Search for the cell housing the specified text and yield its [x, y] center coordinate. 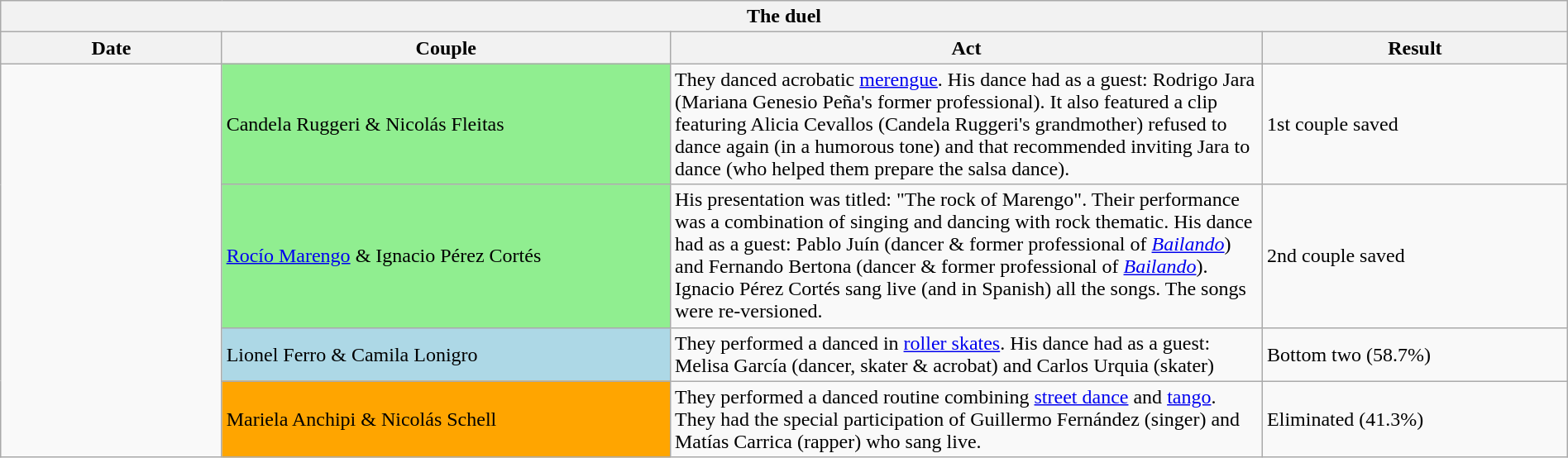
Candela Ruggeri & Nicolás Fleitas [446, 124]
Act [966, 48]
Lionel Ferro & Camila Lonigro [446, 354]
Rocío Marengo & Ignacio Pérez Cortés [446, 256]
Eliminated (41.3%) [1416, 419]
Result [1416, 48]
The duel [784, 17]
Bottom two (58.7%) [1416, 354]
Mariela Anchipi & Nicolás Schell [446, 419]
Couple [446, 48]
2nd couple saved [1416, 256]
1st couple saved [1416, 124]
They performed a danced in roller skates. His dance had as a guest: Melisa García (dancer, skater & acrobat) and Carlos Urquia (skater) [966, 354]
Date [111, 48]
